Locate the cell with the specified text and output its (X, Y) center coordinate. 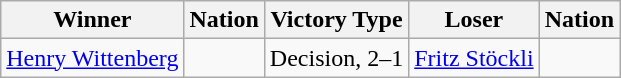
Loser (474, 20)
Decision, 2–1 (336, 58)
Winner (92, 20)
Henry Wittenberg (92, 58)
Victory Type (336, 20)
Fritz Stöckli (474, 58)
